Capture the cell that displays the provided text and extract its (X, Y) central coordinate. 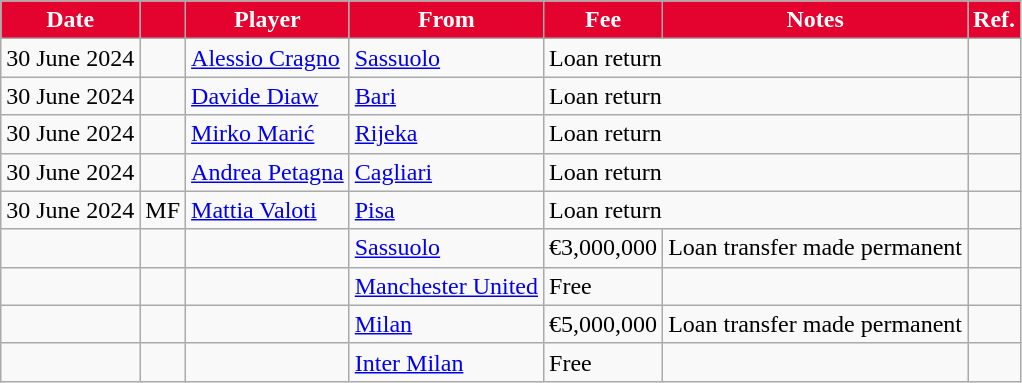
€5,000,000 (604, 324)
Fee (604, 20)
Andrea Petagna (268, 172)
Bari (446, 96)
From (446, 20)
Ref. (994, 20)
Rijeka (446, 134)
Date (70, 20)
Alessio Cragno (268, 58)
Cagliari (446, 172)
Player (268, 20)
Pisa (446, 210)
Mirko Marić (268, 134)
Notes (816, 20)
MF (163, 210)
Davide Diaw (268, 96)
€3,000,000 (604, 248)
Manchester United (446, 286)
Milan (446, 324)
Inter Milan (446, 362)
Mattia Valoti (268, 210)
